From the cell containing the given text, extract its center point as [x, y] coordinate. 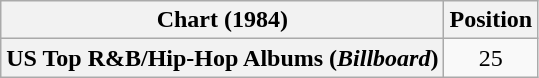
Chart (1984) [222, 20]
25 [491, 58]
Position [491, 20]
US Top R&B/Hip-Hop Albums (Billboard) [222, 58]
